Extract the (X, Y) coordinate from the center of the cell holding the provided text.  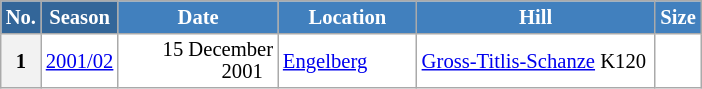
Hill (536, 16)
No. (21, 16)
Gross-Titlis-Schanze K120 (536, 60)
Engelberg (348, 60)
2001/02 (80, 60)
15 December 2001 (198, 60)
Size (678, 16)
1 (21, 60)
Date (198, 16)
Season (80, 16)
Location (348, 16)
